Detect which cell encompasses the target text, then output its (X, Y) center coordinate. 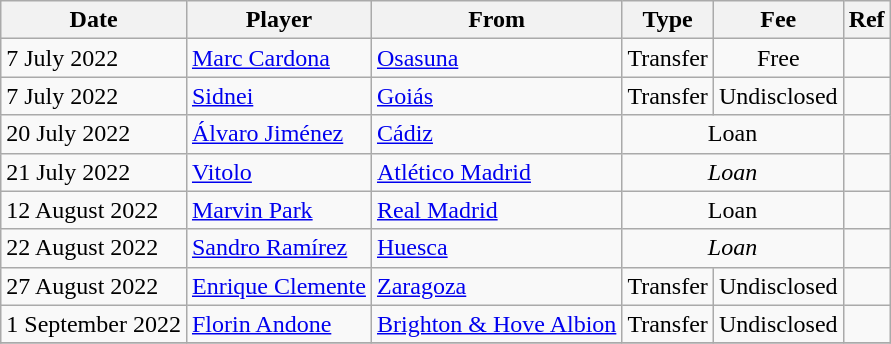
Marc Cardona (278, 58)
1 September 2022 (94, 324)
Fee (778, 20)
22 August 2022 (94, 248)
Zaragoza (496, 286)
Free (778, 58)
Ref (866, 20)
Real Madrid (496, 210)
Osasuna (496, 58)
Vitolo (278, 172)
Sidnei (278, 96)
Álvaro Jiménez (278, 134)
Player (278, 20)
Type (668, 20)
Sandro Ramírez (278, 248)
Date (94, 20)
Brighton & Hove Albion (496, 324)
Marvin Park (278, 210)
Cádiz (496, 134)
Enrique Clemente (278, 286)
Atlético Madrid (496, 172)
21 July 2022 (94, 172)
Goiás (496, 96)
From (496, 20)
27 August 2022 (94, 286)
20 July 2022 (94, 134)
12 August 2022 (94, 210)
Huesca (496, 248)
Florin Andone (278, 324)
